Return (X, Y) of the center of cell containing provided text 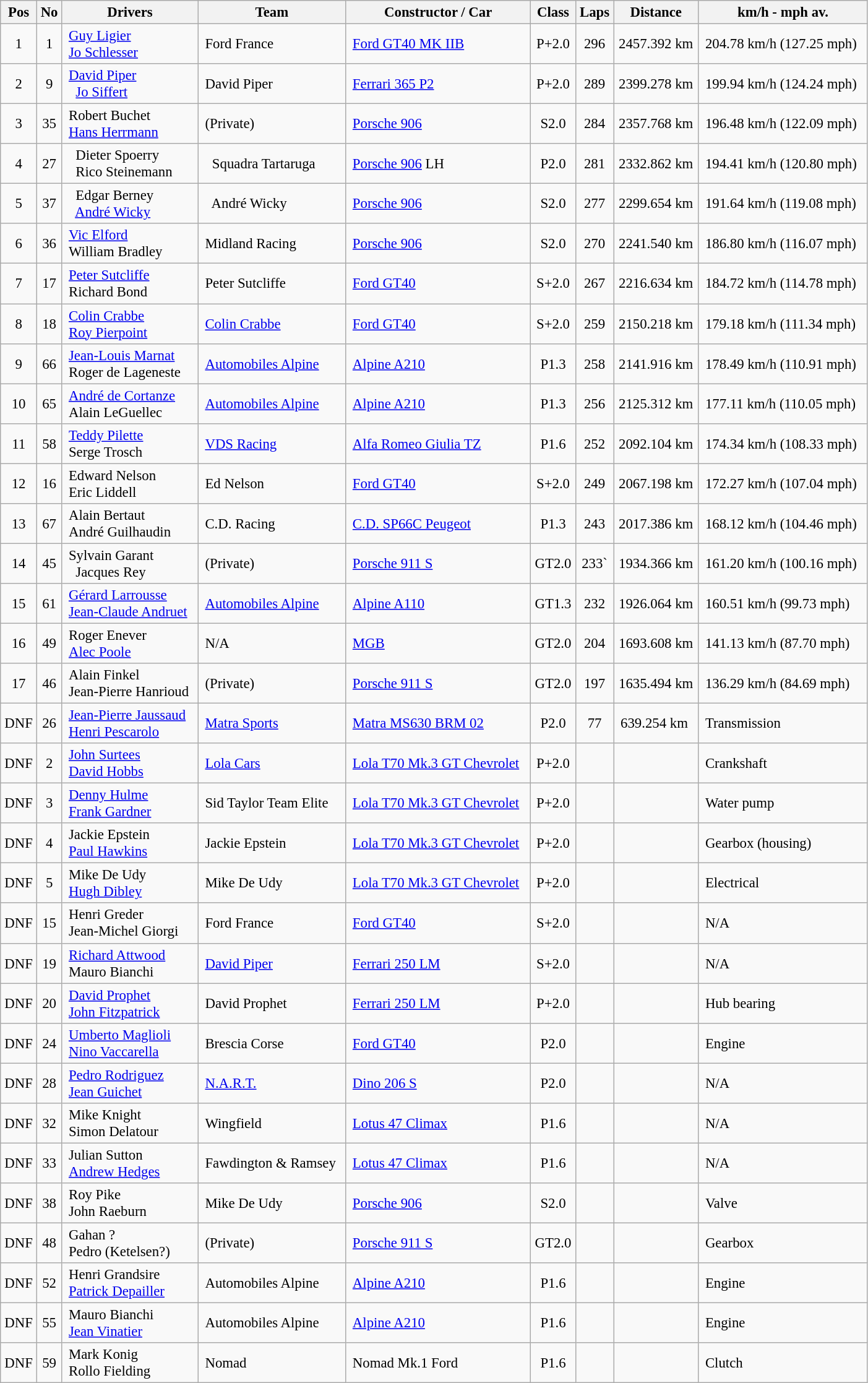
197 (594, 683)
20 (49, 1004)
Henri Greder Jean-Michel Giorgi (130, 923)
Distance (656, 12)
Jean-Louis Marnat Roger de Lageneste (130, 364)
2125.312 km (656, 403)
49 (49, 644)
Clutch (783, 1363)
24 (49, 1043)
2216.634 km (656, 283)
13 (19, 523)
6 (19, 244)
Gearbox (housing) (783, 843)
256 (594, 403)
David Prophet (272, 1004)
1635.494 km (656, 683)
No (49, 12)
André de Cortanze Alain LeGuellec (130, 403)
65 (49, 403)
172.27 km/h (107.04 mph) (783, 484)
26 (49, 724)
GT1.3 (553, 604)
1934.366 km (656, 563)
243 (594, 523)
Constructor / Car (438, 12)
Gahan ? Pedro (Ketelsen?) (130, 1243)
Midland Racing (272, 244)
61 (49, 604)
37 (49, 204)
174.34 km/h (108.33 mph) (783, 443)
Team (272, 12)
281 (594, 163)
2457.392 km (656, 45)
Alain Finkel Jean-Pierre Hanrioud (130, 683)
36 (49, 244)
Mike Knight Simon Delatour (130, 1124)
John Surtees David Hobbs (130, 764)
2299.654 km (656, 204)
267 (594, 283)
Teddy Pilette Serge Trosch (130, 443)
1926.064 km (656, 604)
67 (49, 523)
32 (49, 1124)
2241.540 km (656, 244)
Fawdington & Ramsey (272, 1163)
2067.198 km (656, 484)
270 (594, 244)
Mike De Udy Hugh Dibley (130, 884)
179.18 km/h (111.34 mph) (783, 324)
259 (594, 324)
Gérard Larrousse Jean-Claude Andruet (130, 604)
Mark Konig Rollo Fielding (130, 1363)
Roy Pike John Raeburn (130, 1203)
184.72 km/h (114.78 mph) (783, 283)
58 (49, 443)
Robert Buchet Hans Herrmann (130, 124)
Squadra Tartaruga (272, 163)
Pos (19, 12)
639.254 km (656, 724)
Edgar Berney André Wicky (130, 204)
199.94 km/h (124.24 mph) (783, 84)
Drivers (130, 12)
Crankshaft (783, 764)
12 (19, 484)
204.78 km/h (127.25 mph) (783, 45)
186.80 km/h (116.07 mph) (783, 244)
Porsche 906 LH (438, 163)
Dino 206 S (438, 1083)
Brescia Corse (272, 1043)
2017.386 km (656, 523)
2150.218 km (656, 324)
Mauro Bianchi Jean Vinatier (130, 1323)
Valve (783, 1203)
161.20 km/h (100.16 mph) (783, 563)
Vic Elford William Bradley (130, 244)
David Piper Jo Siffert (130, 84)
Nomad Mk.1 Ford (438, 1363)
11 (19, 443)
55 (49, 1323)
VDS Racing (272, 443)
77 (594, 724)
Roger Enever Alec Poole (130, 644)
233` (594, 563)
258 (594, 364)
194.41 km/h (120.80 mph) (783, 163)
Sylvain Garant Jacques Rey (130, 563)
2399.278 km (656, 84)
C.D. SP66C Peugeot (438, 523)
7 (19, 283)
Peter Sutcliffe Richard Bond (130, 283)
Peter Sutcliffe (272, 283)
Alfa Romeo Giulia TZ (438, 443)
Matra MS630 BRM 02 (438, 724)
46 (49, 683)
Guy Ligier Jo Schlesser (130, 45)
Umberto Maglioli Nino Vaccarella (130, 1043)
8 (19, 324)
Ed Nelson (272, 484)
177.11 km/h (110.05 mph) (783, 403)
Sid Taylor Team Elite (272, 803)
14 (19, 563)
2092.104 km (656, 443)
48 (49, 1243)
2357.768 km (656, 124)
191.64 km/h (119.08 mph) (783, 204)
Alain Bertaut André Guilhaudin (130, 523)
38 (49, 1203)
Nomad (272, 1363)
2141.916 km (656, 364)
N.A.R.T. (272, 1083)
18 (49, 324)
168.12 km/h (104.46 mph) (783, 523)
Lola Cars (272, 764)
52 (49, 1283)
Jackie Epstein (272, 843)
Richard Attwood Mauro Bianchi (130, 963)
33 (49, 1163)
289 (594, 84)
Matra Sports (272, 724)
204 (594, 644)
Class (553, 12)
136.29 km/h (84.69 mph) (783, 683)
1693.608 km (656, 644)
45 (49, 563)
Hub bearing (783, 1004)
Colin Crabbe (272, 324)
Electrical (783, 884)
Water pump (783, 803)
141.13 km/h (87.70 mph) (783, 644)
28 (49, 1083)
Transmission (783, 724)
Colin Crabbe Roy Pierpoint (130, 324)
Wingfield (272, 1124)
Jackie Epstein Paul Hawkins (130, 843)
27 (49, 163)
10 (19, 403)
59 (49, 1363)
David Prophet John Fitzpatrick (130, 1004)
284 (594, 124)
Denny Hulme Frank Gardner (130, 803)
André Wicky (272, 204)
Dieter Spoerry Rico Steinemann (130, 163)
Ford GT40 MK IIB (438, 45)
Laps (594, 12)
19 (49, 963)
C.D. Racing (272, 523)
296 (594, 45)
Julian Sutton Andrew Hedges (130, 1163)
232 (594, 604)
196.48 km/h (122.09 mph) (783, 124)
160.51 km/h (99.73 mph) (783, 604)
Ferrari 365 P2 (438, 84)
252 (594, 443)
Pedro Rodriguez Jean Guichet (130, 1083)
Edward Nelson Eric Liddell (130, 484)
MGB (438, 644)
Gearbox (783, 1243)
Alpine A110 (438, 604)
178.49 km/h (110.91 mph) (783, 364)
277 (594, 204)
2332.862 km (656, 163)
km/h - mph av. (783, 12)
66 (49, 364)
35 (49, 124)
Jean-Pierre Jaussaud Henri Pescarolo (130, 724)
249 (594, 484)
Henri Grandsire Patrick Depailler (130, 1283)
